Detect which cell encompasses the target text, then output its [X, Y] center coordinate. 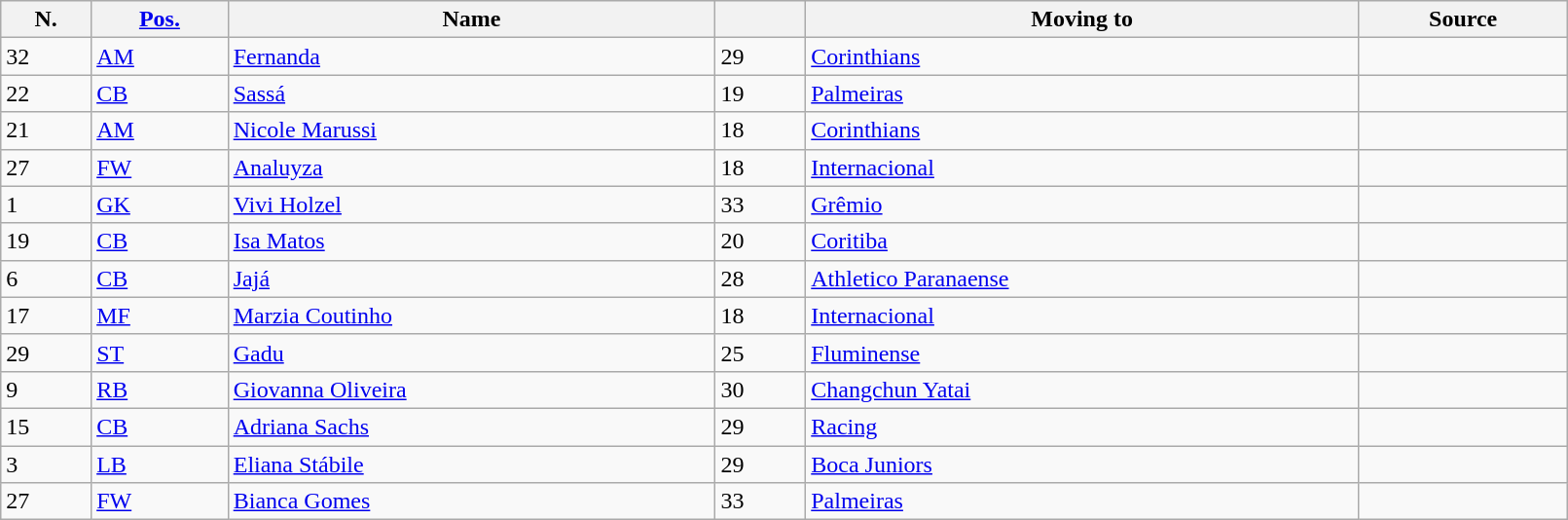
Name [471, 19]
Pos. [160, 19]
Giovanna Oliveira [471, 390]
20 [761, 241]
Bianca Gomes [471, 501]
Moving to [1082, 19]
Analuyza [471, 167]
17 [47, 316]
Athletico Paranaense [1082, 279]
Boca Juniors [1082, 464]
22 [47, 93]
Marzia Coutinho [471, 316]
Vivi Holzel [471, 204]
Fernanda [471, 56]
Sassá [471, 93]
LB [160, 464]
Changchun Yatai [1082, 390]
Source [1462, 19]
Grêmio [1082, 204]
21 [47, 130]
30 [761, 390]
9 [47, 390]
15 [47, 427]
Racing [1082, 427]
28 [761, 279]
1 [47, 204]
32 [47, 56]
Gadu [471, 353]
MF [160, 316]
Nicole Marussi [471, 130]
Fluminense [1082, 353]
Eliana Stábile [471, 464]
N. [47, 19]
Coritiba [1082, 241]
3 [47, 464]
Isa Matos [471, 241]
6 [47, 279]
Adriana Sachs [471, 427]
ST [160, 353]
RB [160, 390]
GK [160, 204]
Jajá [471, 279]
25 [761, 353]
